Determine the [x, y] coordinate at the center of the cell enclosing the given text.  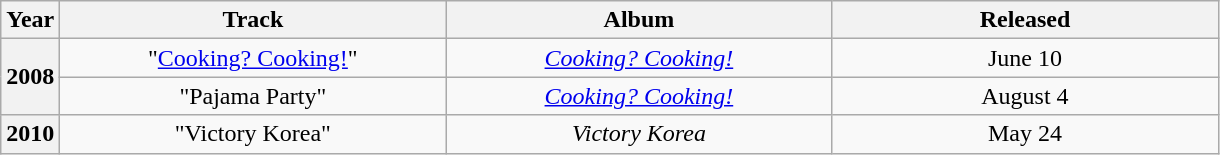
Track [253, 20]
Year [30, 20]
2010 [30, 134]
"Pajama Party" [253, 96]
2008 [30, 77]
May 24 [1025, 134]
August 4 [1025, 96]
Released [1025, 20]
"Victory Korea" [253, 134]
Victory Korea [639, 134]
"Cooking? Cooking!" [253, 58]
Album [639, 20]
June 10 [1025, 58]
